Scan for the cell matching the given text and deliver its (X, Y) coordinate at center. 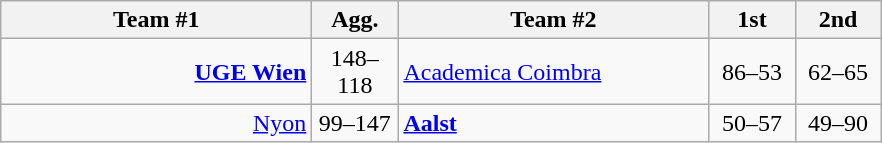
148–118 (355, 72)
Team #2 (554, 20)
49–90 (838, 123)
Team #1 (156, 20)
62–65 (838, 72)
50–57 (752, 123)
86–53 (752, 72)
Aalst (554, 123)
Nyon (156, 123)
1st (752, 20)
Agg. (355, 20)
99–147 (355, 123)
Academica Coimbra (554, 72)
UGE Wien (156, 72)
2nd (838, 20)
